Capture the cell that displays the provided text and extract its (x, y) central coordinate. 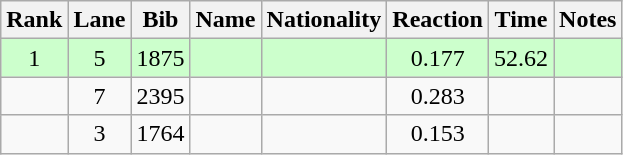
Name (226, 20)
3 (100, 134)
Reaction (438, 20)
5 (100, 58)
Notes (588, 20)
1764 (160, 134)
2395 (160, 96)
0.283 (438, 96)
7 (100, 96)
Nationality (324, 20)
1 (34, 58)
1875 (160, 58)
52.62 (520, 58)
Rank (34, 20)
0.177 (438, 58)
Time (520, 20)
Bib (160, 20)
0.153 (438, 134)
Lane (100, 20)
